Output the [x, y] coordinate of the center of the cell containing the given text.  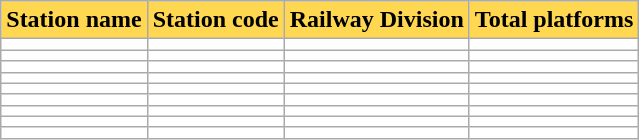
Railway Division [376, 20]
Station code [216, 20]
Total platforms [554, 20]
Station name [74, 20]
